Search for the cell housing the specified text and yield its (x, y) center coordinate. 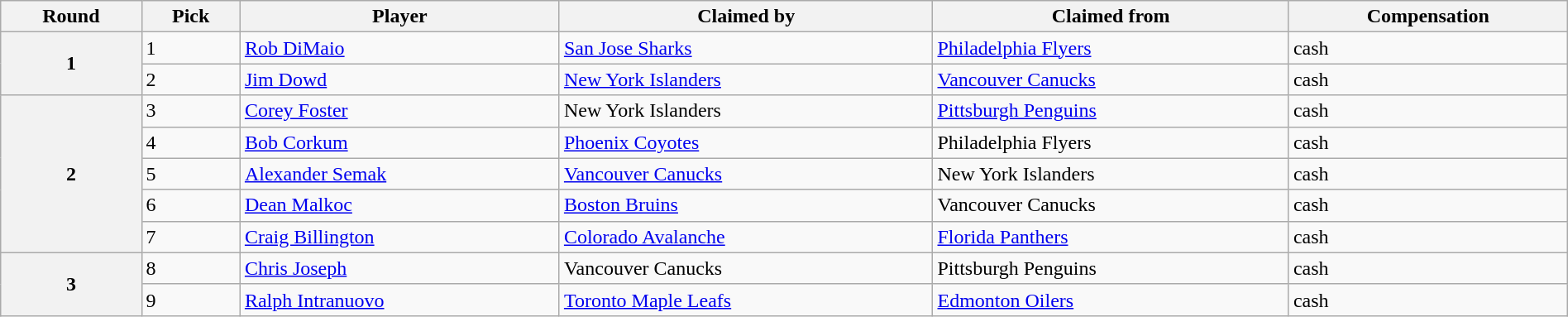
Colorado Avalanche (746, 237)
Chris Joseph (399, 268)
Compensation (1427, 17)
Phoenix Coyotes (746, 142)
7 (190, 237)
Edmonton Oilers (1111, 300)
Player (399, 17)
Boston Bruins (746, 205)
Craig Billington (399, 237)
Bob Corkum (399, 142)
8 (190, 268)
Jim Dowd (399, 79)
9 (190, 300)
Rob DiMaio (399, 48)
Ralph Intranuovo (399, 300)
Toronto Maple Leafs (746, 300)
Dean Malkoc (399, 205)
Corey Foster (399, 111)
6 (190, 205)
Claimed by (746, 17)
Round (71, 17)
Florida Panthers (1111, 237)
Claimed from (1111, 17)
San Jose Sharks (746, 48)
4 (190, 142)
Pick (190, 17)
Alexander Semak (399, 174)
5 (190, 174)
